Determine the (X, Y) coordinate at the center of the cell enclosing the given text.  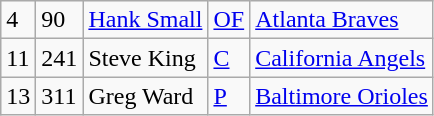
Hank Small (146, 20)
C (229, 58)
Greg Ward (146, 96)
90 (60, 20)
311 (60, 96)
California Angels (342, 58)
13 (18, 96)
P (229, 96)
OF (229, 20)
11 (18, 58)
Baltimore Orioles (342, 96)
Steve King (146, 58)
4 (18, 20)
Atlanta Braves (342, 20)
241 (60, 58)
